Return (x, y) of the center of cell containing provided text 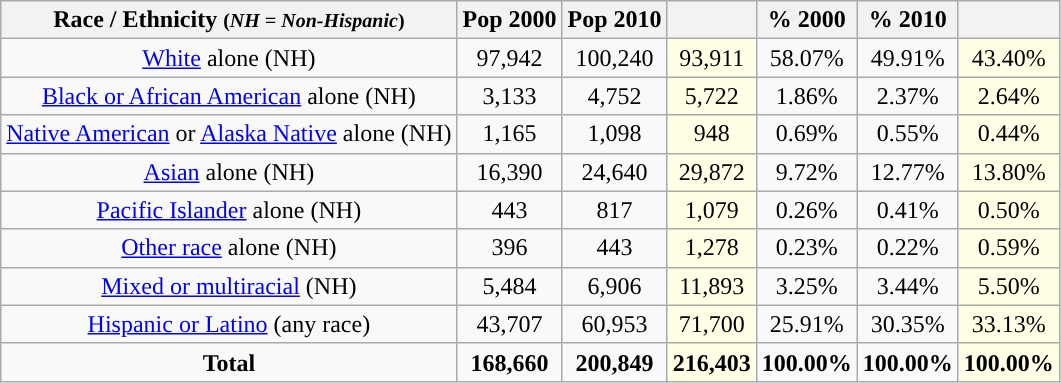
% 2010 (908, 20)
Other race alone (NH) (229, 248)
58.07% (806, 58)
93,911 (712, 58)
4,752 (614, 96)
Total (229, 362)
0.26% (806, 210)
11,893 (712, 286)
97,942 (510, 58)
% 2000 (806, 20)
White alone (NH) (229, 58)
30.35% (908, 324)
Mixed or multiracial (NH) (229, 286)
396 (510, 248)
43,707 (510, 324)
5,484 (510, 286)
71,700 (712, 324)
2.37% (908, 96)
1,098 (614, 134)
0.22% (908, 248)
948 (712, 134)
Pop 2000 (510, 20)
33.13% (1008, 324)
Pop 2010 (614, 20)
0.55% (908, 134)
0.23% (806, 248)
6,906 (614, 286)
3,133 (510, 96)
29,872 (712, 172)
216,403 (712, 362)
Pacific Islander alone (NH) (229, 210)
49.91% (908, 58)
817 (614, 210)
Asian alone (NH) (229, 172)
Hispanic or Latino (any race) (229, 324)
0.59% (1008, 248)
5,722 (712, 96)
9.72% (806, 172)
1,079 (712, 210)
168,660 (510, 362)
0.69% (806, 134)
1,278 (712, 248)
16,390 (510, 172)
Race / Ethnicity (NH = Non-Hispanic) (229, 20)
1.86% (806, 96)
60,953 (614, 324)
12.77% (908, 172)
24,640 (614, 172)
2.64% (1008, 96)
200,849 (614, 362)
3.25% (806, 286)
Native American or Alaska Native alone (NH) (229, 134)
Black or African American alone (NH) (229, 96)
43.40% (1008, 58)
0.41% (908, 210)
25.91% (806, 324)
1,165 (510, 134)
0.44% (1008, 134)
100,240 (614, 58)
13.80% (1008, 172)
5.50% (1008, 286)
3.44% (908, 286)
0.50% (1008, 210)
